Return the (x, y) coordinate for the center point of the cell that contains the specified text.  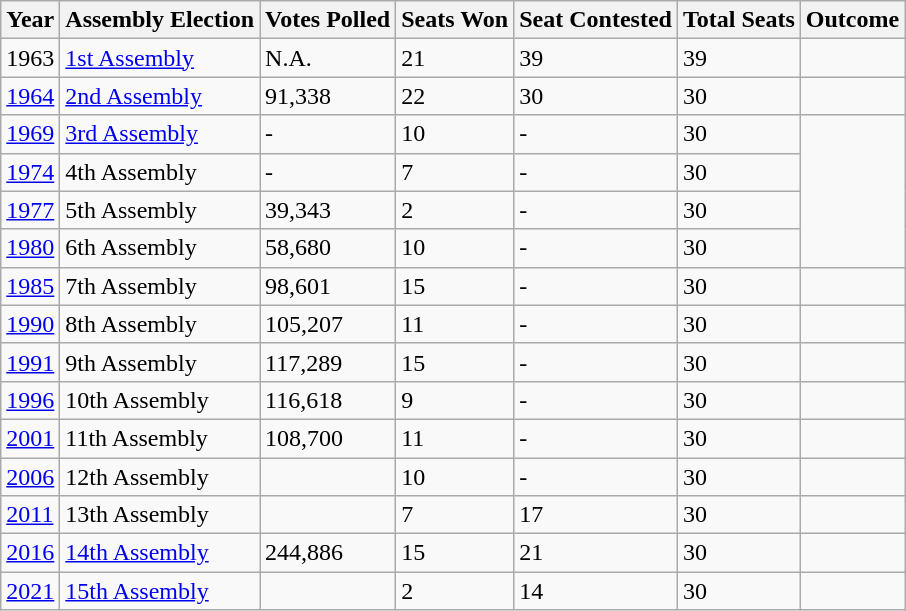
Outcome (852, 20)
2nd Assembly (160, 96)
Seats Won (455, 20)
117,289 (328, 362)
10th Assembly (160, 400)
7th Assembly (160, 286)
2021 (30, 591)
91,338 (328, 96)
244,886 (328, 553)
6th Assembly (160, 248)
116,618 (328, 400)
1st Assembly (160, 58)
5th Assembly (160, 210)
1996 (30, 400)
105,207 (328, 324)
Seat Contested (596, 20)
15th Assembly (160, 591)
1977 (30, 210)
17 (596, 515)
Year (30, 20)
9th Assembly (160, 362)
14th Assembly (160, 553)
1990 (30, 324)
98,601 (328, 286)
14 (596, 591)
58,680 (328, 248)
12th Assembly (160, 477)
Assembly Election (160, 20)
1991 (30, 362)
13th Assembly (160, 515)
8th Assembly (160, 324)
39,343 (328, 210)
22 (455, 96)
4th Assembly (160, 172)
108,700 (328, 438)
2016 (30, 553)
N.A. (328, 58)
2006 (30, 477)
9 (455, 400)
1969 (30, 134)
Total Seats (738, 20)
1980 (30, 248)
1963 (30, 58)
1964 (30, 96)
1974 (30, 172)
2001 (30, 438)
2011 (30, 515)
Votes Polled (328, 20)
1985 (30, 286)
11th Assembly (160, 438)
3rd Assembly (160, 134)
